Return [x, y] of the center of cell containing provided text 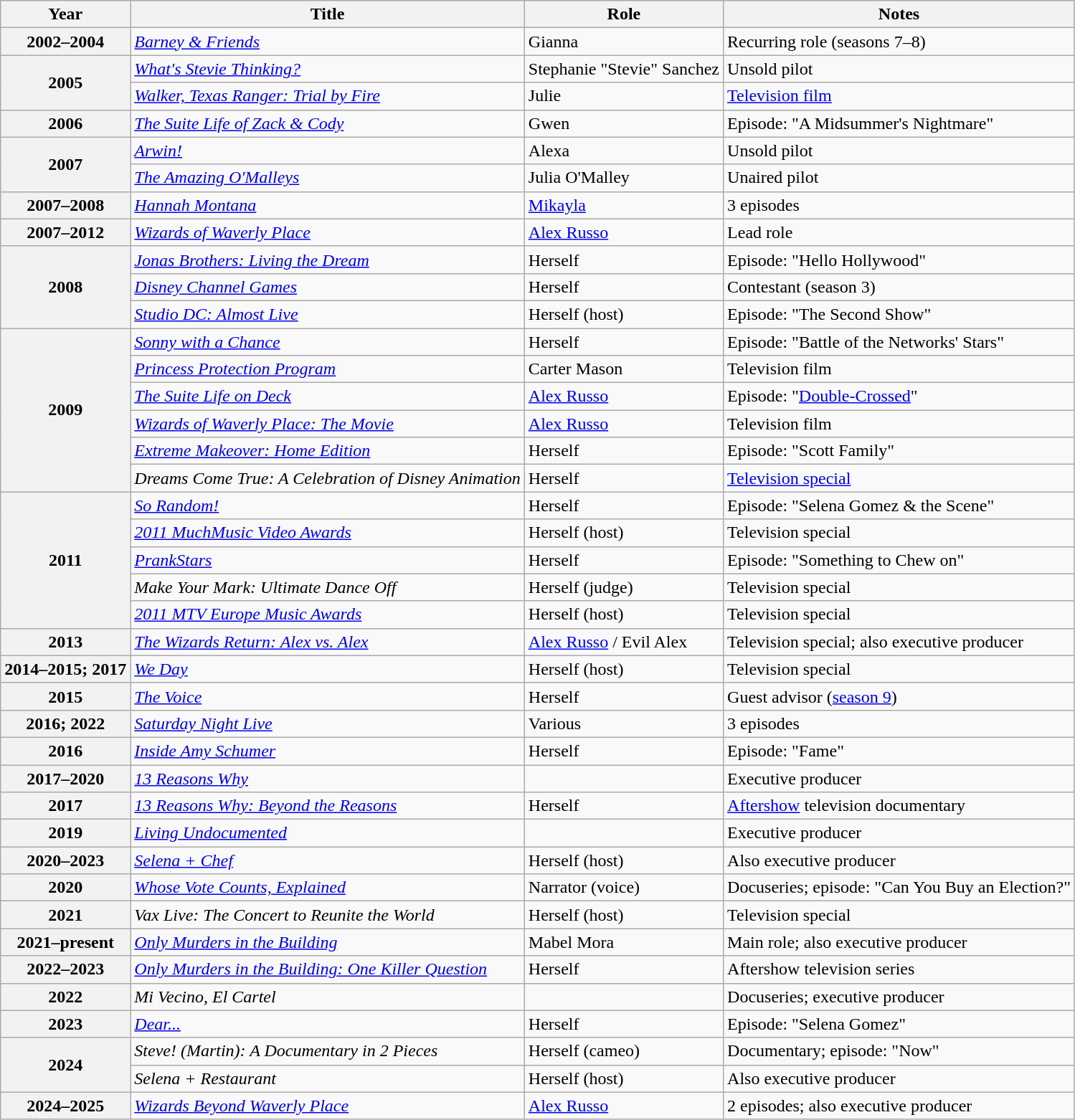
Arwin! [327, 151]
2016 [66, 751]
Wizards of Waverly Place [327, 232]
Contestant (season 3) [899, 287]
Main role; also executive producer [899, 942]
Mabel Mora [624, 942]
Disney Channel Games [327, 287]
Recurring role (seasons 7–8) [899, 42]
Living Undocumented [327, 833]
2007 [66, 164]
2023 [66, 1024]
2021 [66, 915]
Episode: "The Second Show" [899, 314]
Episode: "Selena Gomez" [899, 1024]
Selena + Restaurant [327, 1078]
2015 [66, 696]
2002–2004 [66, 42]
Herself (judge) [624, 587]
Stephanie "Stevie" Sanchez [624, 69]
Year [66, 14]
2022–2023 [66, 969]
We Day [327, 669]
Extreme Makeover: Home Edition [327, 451]
2013 [66, 642]
2017–2020 [66, 778]
Role [624, 14]
Wizards of Waverly Place: The Movie [327, 424]
Episode: "Scott Family" [899, 451]
Alex Russo / Evil Alex [624, 642]
Gianna [624, 42]
Inside Amy Schumer [327, 751]
Aftershow television series [899, 969]
2020–2023 [66, 860]
Various [624, 723]
2021–present [66, 942]
Saturday Night Live [327, 723]
Julia O'Malley [624, 178]
The Amazing O'Malleys [327, 178]
Narrator (voice) [624, 888]
2011 MTV Europe Music Awards [327, 614]
2 episodes; also executive producer [899, 1106]
The Wizards Return: Alex vs. Alex [327, 642]
What's Stevie Thinking? [327, 69]
Title [327, 14]
2017 [66, 806]
2019 [66, 833]
Princess Protection Program [327, 369]
2024–2025 [66, 1106]
Lead role [899, 232]
Documentary; episode: "Now" [899, 1051]
Whose Vote Counts, Explained [327, 888]
2011 [66, 560]
Episode: "Double-Crossed" [899, 397]
The Voice [327, 696]
Only Murders in the Building: One Killer Question [327, 969]
Studio DC: Almost Live [327, 314]
The Suite Life on Deck [327, 397]
Episode: "A Midsummer's Nightmare" [899, 123]
So Random! [327, 506]
Notes [899, 14]
Mikayla [624, 205]
2022 [66, 997]
2014–2015; 2017 [66, 669]
Episode: "Selena Gomez & the Scene" [899, 506]
Mi Vecino, El Cartel [327, 997]
Carter Mason [624, 369]
Dreams Come True: A Celebration of Disney Animation [327, 478]
Unaired pilot [899, 178]
2007–2012 [66, 232]
13 Reasons Why [327, 778]
Episode: "Battle of the Networks' Stars" [899, 342]
Gwen [624, 123]
2005 [66, 82]
Episode: "Something to Chew on" [899, 560]
Make Your Mark: Ultimate Dance Off [327, 587]
2009 [66, 410]
Docuseries; episode: "Can You Buy an Election?" [899, 888]
Hannah Montana [327, 205]
2016; 2022 [66, 723]
Only Murders in the Building [327, 942]
2024 [66, 1065]
Guest advisor (season 9) [899, 696]
The Suite Life of Zack & Cody [327, 123]
PrankStars [327, 560]
Docuseries; executive producer [899, 997]
Dear... [327, 1024]
Herself (cameo) [624, 1051]
Walker, Texas Ranger: Trial by Fire [327, 96]
Episode: "Fame" [899, 751]
Steve! (Martin): A Documentary in 2 Pieces [327, 1051]
2007–2008 [66, 205]
Barney & Friends [327, 42]
2020 [66, 888]
Alexa [624, 151]
Television special; also executive producer [899, 642]
2006 [66, 123]
2008 [66, 287]
2011 MuchMusic Video Awards [327, 533]
Julie [624, 96]
Jonas Brothers: Living the Dream [327, 260]
Episode: "Hello Hollywood" [899, 260]
Aftershow television documentary [899, 806]
13 Reasons Why: Beyond the Reasons [327, 806]
Vax Live: The Concert to Reunite the World [327, 915]
Selena + Chef [327, 860]
Wizards Beyond Waverly Place [327, 1106]
Sonny with a Chance [327, 342]
